Find where the given text appears and provide that cell's center as [X, Y] coordinate. 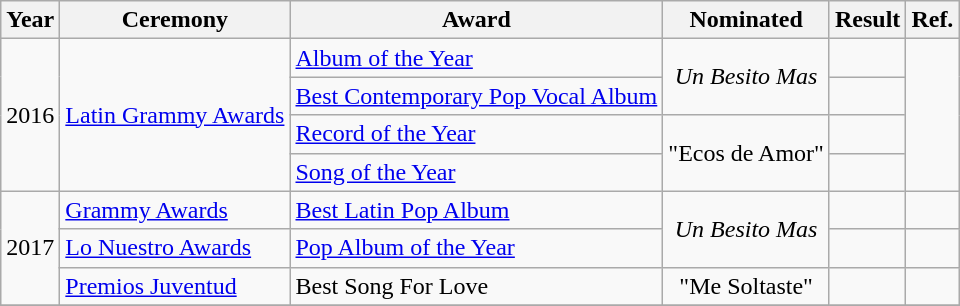
Latin Grammy Awards [175, 115]
2017 [30, 248]
Best Latin Pop Album [476, 210]
Result [867, 20]
Ceremony [175, 20]
Award [476, 20]
Best Contemporary Pop Vocal Album [476, 96]
"Ecos de Amor" [746, 153]
"Me Soltaste" [746, 286]
Premios Juventud [175, 286]
Grammy Awards [175, 210]
Pop Album of the Year [476, 248]
Best Song For Love [476, 286]
Record of the Year [476, 134]
Lo Nuestro Awards [175, 248]
2016 [30, 115]
Ref. [932, 20]
Song of the Year [476, 172]
Year [30, 20]
Album of the Year [476, 58]
Nominated [746, 20]
